Extract the [X, Y] coordinate from the center of the cell holding the provided text.  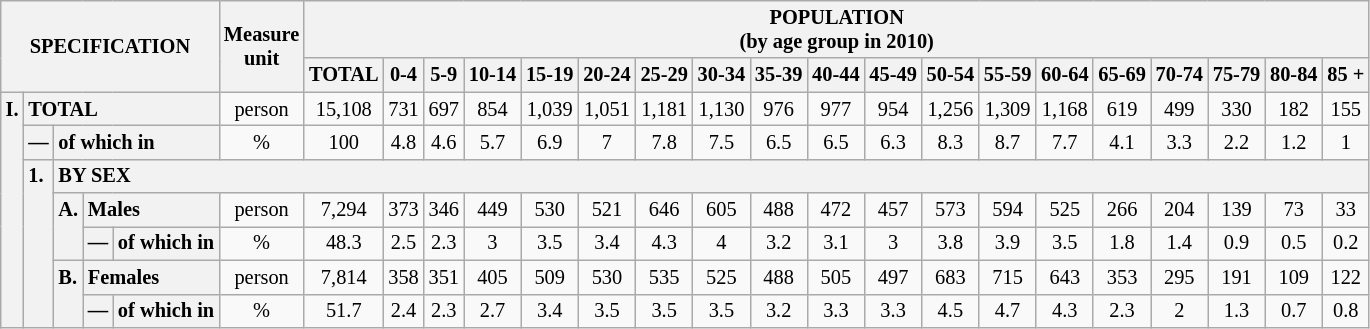
B. [68, 294]
351 [444, 277]
3.8 [950, 243]
50-54 [950, 75]
594 [1008, 210]
48.3 [344, 243]
1,130 [722, 109]
100 [344, 142]
45-49 [892, 75]
954 [892, 109]
15-19 [550, 75]
505 [836, 277]
65-69 [1122, 75]
4.1 [1122, 142]
3.9 [1008, 243]
4.8 [403, 142]
521 [606, 210]
2.4 [403, 311]
7,294 [344, 210]
55-59 [1008, 75]
4 [722, 243]
0.2 [1346, 243]
472 [836, 210]
697 [444, 109]
7.8 [664, 142]
2.5 [403, 243]
646 [664, 210]
358 [403, 277]
1.2 [1294, 142]
I. [12, 210]
1,256 [950, 109]
POPULATION (by age group in 2010) [836, 29]
4.5 [950, 311]
731 [403, 109]
353 [1122, 277]
0.7 [1294, 311]
7 [606, 142]
449 [492, 210]
73 [1294, 210]
1.4 [1180, 243]
0.5 [1294, 243]
266 [1122, 210]
2.2 [1236, 142]
1,181 [664, 109]
109 [1294, 277]
8.7 [1008, 142]
40-44 [836, 75]
80-84 [1294, 75]
1,051 [606, 109]
683 [950, 277]
70-74 [1180, 75]
499 [1180, 109]
854 [492, 109]
295 [1180, 277]
0.9 [1236, 243]
10-14 [492, 75]
Females [151, 277]
20-24 [606, 75]
373 [403, 210]
0.8 [1346, 311]
715 [1008, 277]
643 [1064, 277]
573 [950, 210]
204 [1180, 210]
330 [1236, 109]
182 [1294, 109]
509 [550, 277]
1. [38, 243]
1,168 [1064, 109]
1 [1346, 142]
85 + [1346, 75]
605 [722, 210]
2.7 [492, 311]
4.7 [1008, 311]
457 [892, 210]
346 [444, 210]
Measure unit [262, 46]
8.3 [950, 142]
191 [1236, 277]
1,039 [550, 109]
5.7 [492, 142]
155 [1346, 109]
7.5 [722, 142]
0-4 [403, 75]
7,814 [344, 277]
3.1 [836, 243]
Males [151, 210]
BY SEX [712, 176]
6.3 [892, 142]
33 [1346, 210]
122 [1346, 277]
15,108 [344, 109]
7.7 [1064, 142]
35-39 [778, 75]
977 [836, 109]
1.8 [1122, 243]
405 [492, 277]
A. [68, 226]
619 [1122, 109]
30-34 [722, 75]
25-29 [664, 75]
75-79 [1236, 75]
4.6 [444, 142]
535 [664, 277]
497 [892, 277]
51.7 [344, 311]
1.3 [1236, 311]
976 [778, 109]
5-9 [444, 75]
6.9 [550, 142]
139 [1236, 210]
2 [1180, 311]
60-64 [1064, 75]
1,309 [1008, 109]
SPECIFICATION [110, 46]
